Detect which cell encompasses the target text, then output its (x, y) center coordinate. 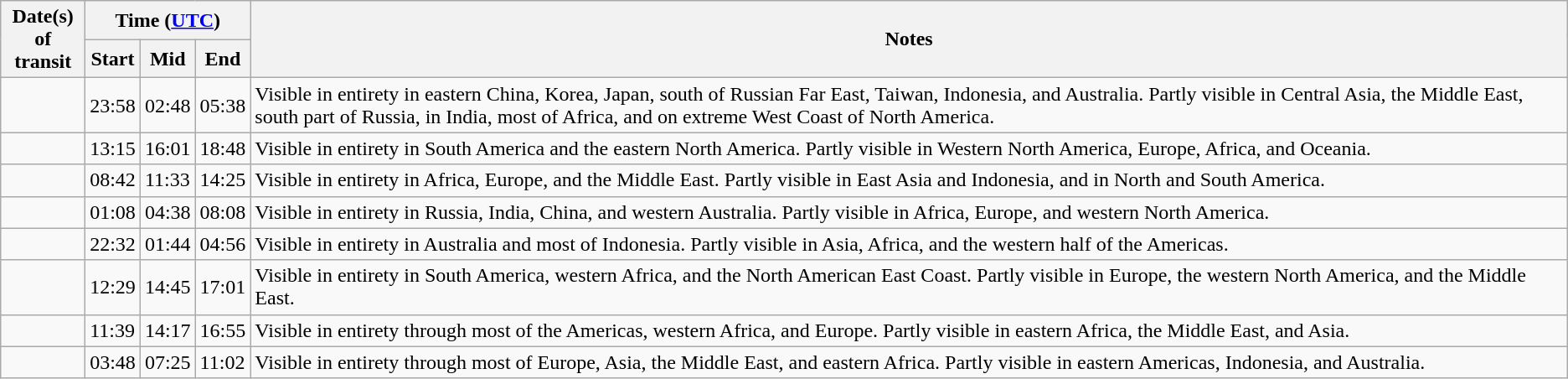
23:58 (113, 106)
08:42 (113, 180)
11:02 (223, 362)
05:38 (223, 106)
13:15 (113, 148)
14:17 (168, 330)
14:45 (168, 287)
End (223, 59)
Visible in entirety in South America and the eastern North America. Partly visible in Western North America, Europe, Africa, and Oceania. (909, 148)
12:29 (113, 287)
Visible in entirety through most of the Americas, western Africa, and Europe. Partly visible in eastern Africa, the Middle East, and Asia. (909, 330)
01:08 (113, 212)
Visible in entirety in Russia, India, China, and western Australia. Partly visible in Africa, Europe, and western North America. (909, 212)
Date(s) oftransit (44, 39)
Time (UTC) (168, 20)
Visible in entirety through most of Europe, Asia, the Middle East, and eastern Africa. Partly visible in eastern Americas, Indonesia, and Australia. (909, 362)
16:55 (223, 330)
04:38 (168, 212)
07:25 (168, 362)
17:01 (223, 287)
Visible in entirety in Africa, Europe, and the Middle East. Partly visible in East Asia and Indonesia, and in North and South America. (909, 180)
11:33 (168, 180)
03:48 (113, 362)
Mid (168, 59)
08:08 (223, 212)
11:39 (113, 330)
22:32 (113, 244)
Notes (909, 39)
Visible in entirety in Australia and most of Indonesia. Partly visible in Asia, Africa, and the western half of the Americas. (909, 244)
02:48 (168, 106)
18:48 (223, 148)
01:44 (168, 244)
Start (113, 59)
04:56 (223, 244)
16:01 (168, 148)
14:25 (223, 180)
